Extract the [x, y] coordinate from the center of the cell holding the provided text.  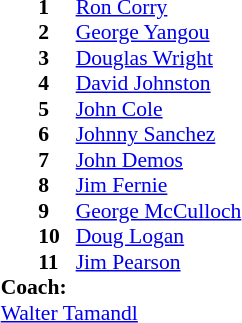
David Johnston [159, 83]
George Yangou [159, 33]
George McCulloch [159, 211]
8 [57, 185]
3 [57, 58]
11 [57, 262]
7 [57, 160]
4 [57, 83]
Jim Pearson [159, 262]
John Demos [159, 160]
6 [57, 135]
Doug Logan [159, 237]
10 [57, 237]
Jim Fernie [159, 185]
9 [57, 211]
Douglas Wright [159, 58]
2 [57, 33]
John Cole [159, 109]
Johnny Sanchez [159, 135]
5 [57, 109]
Coach: [122, 287]
